Search for the cell housing the specified text and yield its [x, y] center coordinate. 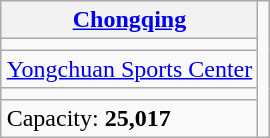
Chongqing [130, 20]
Yongchuan Sports Center [130, 69]
Capacity: 25,017 [130, 118]
